Return the (X, Y) coordinate for the center point of the cell that contains the specified text.  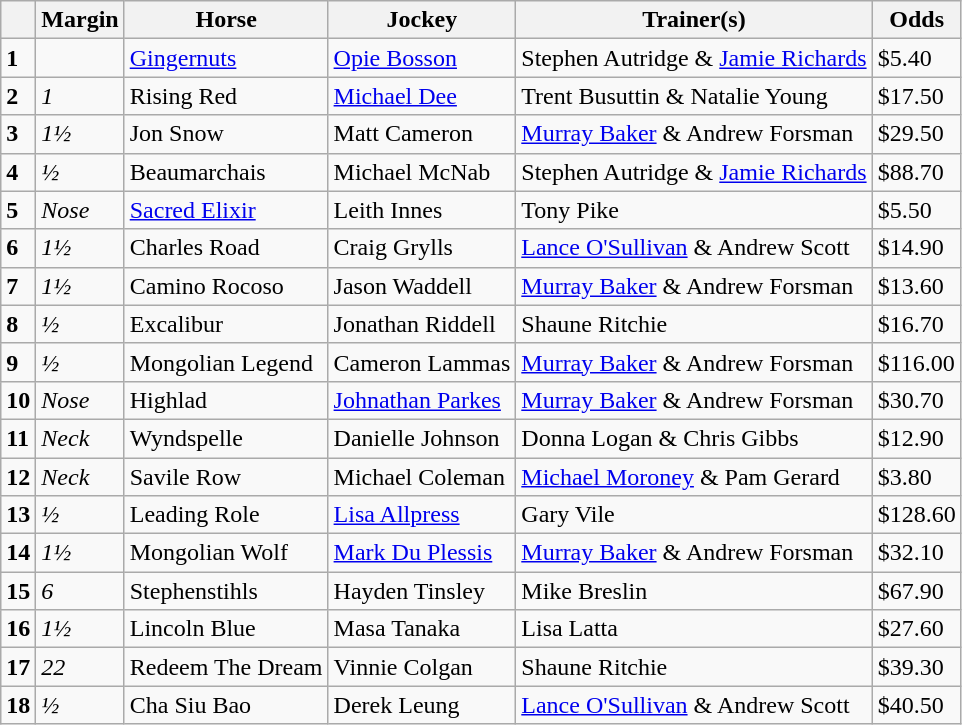
Donna Logan & Chris Gibbs (694, 438)
Gingernuts (226, 58)
$128.60 (916, 515)
$27.60 (916, 629)
Rising Red (226, 96)
7 (18, 286)
Jockey (422, 20)
Stephenstihls (226, 591)
$12.90 (916, 438)
Michael Coleman (422, 477)
Margin (80, 20)
Craig Grylls (422, 248)
Vinnie Colgan (422, 667)
Charles Road (226, 248)
Savile Row (226, 477)
11 (18, 438)
Lincoln Blue (226, 629)
$16.70 (916, 324)
17 (18, 667)
Beaumarchais (226, 172)
Derek Leung (422, 705)
$13.60 (916, 286)
2 (18, 96)
Camino Rocoso (226, 286)
Masa Tanaka (422, 629)
Cha Siu Bao (226, 705)
4 (18, 172)
Lisa Latta (694, 629)
10 (18, 400)
13 (18, 515)
Redeem The Dream (226, 667)
Leading Role (226, 515)
$32.10 (916, 553)
Excalibur (226, 324)
$39.30 (916, 667)
Michael Moroney & Pam Gerard (694, 477)
Lisa Allpress (422, 515)
Tony Pike (694, 210)
$17.50 (916, 96)
16 (18, 629)
Jason Waddell (422, 286)
Danielle Johnson (422, 438)
Sacred Elixir (226, 210)
Gary Vile (694, 515)
Mongolian Legend (226, 362)
Opie Bosson (422, 58)
$30.70 (916, 400)
Leith Innes (422, 210)
Mark Du Plessis (422, 553)
3 (18, 134)
22 (80, 667)
$116.00 (916, 362)
Michael Dee (422, 96)
Wyndspelle (226, 438)
$5.40 (916, 58)
Odds (916, 20)
Jon Snow (226, 134)
5 (18, 210)
Jonathan Riddell (422, 324)
Trent Busuttin & Natalie Young (694, 96)
$40.50 (916, 705)
15 (18, 591)
$3.80 (916, 477)
$14.90 (916, 248)
Johnathan Parkes (422, 400)
14 (18, 553)
$67.90 (916, 591)
$29.50 (916, 134)
$5.50 (916, 210)
Trainer(s) (694, 20)
9 (18, 362)
8 (18, 324)
Highlad (226, 400)
Mike Breslin (694, 591)
$88.70 (916, 172)
Horse (226, 20)
Michael McNab (422, 172)
12 (18, 477)
Cameron Lammas (422, 362)
Mongolian Wolf (226, 553)
Matt Cameron (422, 134)
18 (18, 705)
Hayden Tinsley (422, 591)
